Pinpoint the cell where the given text exists, returning its [X, Y] midpoint coordinate. 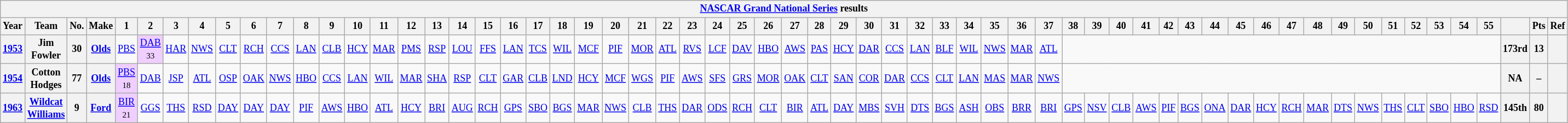
BIR [795, 108]
47 [1292, 26]
– [1538, 79]
6 [253, 26]
MBS [869, 108]
10 [358, 26]
19 [589, 26]
55 [1489, 26]
52 [1416, 26]
24 [717, 26]
26 [768, 26]
DAB [150, 79]
3 [176, 26]
Pts [1538, 26]
1963 [13, 108]
PBS18 [127, 79]
32 [920, 26]
ODS [717, 108]
11 [384, 26]
JSP [176, 79]
37 [1049, 26]
42 [1168, 26]
GAR [514, 79]
BIR21 [127, 108]
SHA [437, 79]
PMS [411, 49]
17 [538, 26]
18 [562, 26]
41 [1146, 26]
SVH [895, 108]
21 [642, 26]
22 [668, 26]
53 [1439, 26]
36 [1022, 26]
No. [77, 26]
46 [1267, 26]
LOU [462, 49]
Ford [101, 108]
NSV [1097, 108]
Make [101, 26]
SAN [843, 79]
28 [820, 26]
LND [562, 79]
DAV [742, 49]
34 [969, 26]
1953 [13, 49]
33 [944, 26]
TCS [538, 49]
49 [1344, 26]
43 [1190, 26]
PBS [127, 49]
NASCAR Grand National Series results [784, 9]
173rd [1515, 49]
12 [411, 26]
14 [462, 26]
20 [615, 26]
23 [692, 26]
31 [895, 26]
AUG [462, 108]
OSP [228, 79]
BRR [1022, 108]
ASH [969, 108]
FFS [488, 49]
8 [307, 26]
25 [742, 26]
5 [228, 26]
WGS [642, 79]
Wildcat Williams [46, 108]
PAS [820, 49]
145th [1515, 108]
2 [150, 26]
35 [994, 26]
NA [1515, 79]
LCF [717, 49]
Ref [1558, 26]
4 [203, 26]
1954 [13, 79]
DAB33 [150, 49]
15 [488, 26]
SFS [717, 79]
7 [280, 26]
HAR [176, 49]
COR [869, 79]
GGS [150, 108]
80 [1538, 108]
Jim Fowler [46, 49]
RVS [692, 49]
38 [1074, 26]
51 [1393, 26]
77 [77, 79]
ONA [1215, 108]
1 [127, 26]
50 [1368, 26]
BLF [944, 49]
48 [1318, 26]
29 [843, 26]
Cotton Hodges [46, 79]
Team [46, 26]
OBS [994, 108]
54 [1464, 26]
GRS [742, 79]
MAS [994, 79]
40 [1121, 26]
27 [795, 26]
39 [1097, 26]
44 [1215, 26]
Year [13, 26]
16 [514, 26]
45 [1241, 26]
